Scan for the cell matching the given text and deliver its [x, y] coordinate at center. 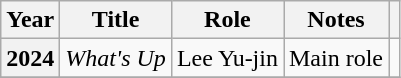
What's Up [116, 58]
Title [116, 20]
Main role [336, 58]
Lee Yu-jin [227, 58]
Year [30, 20]
2024 [30, 58]
Role [227, 20]
Notes [336, 20]
